For the text-containing cell, return its midpoint in [x, y] coordinate format. 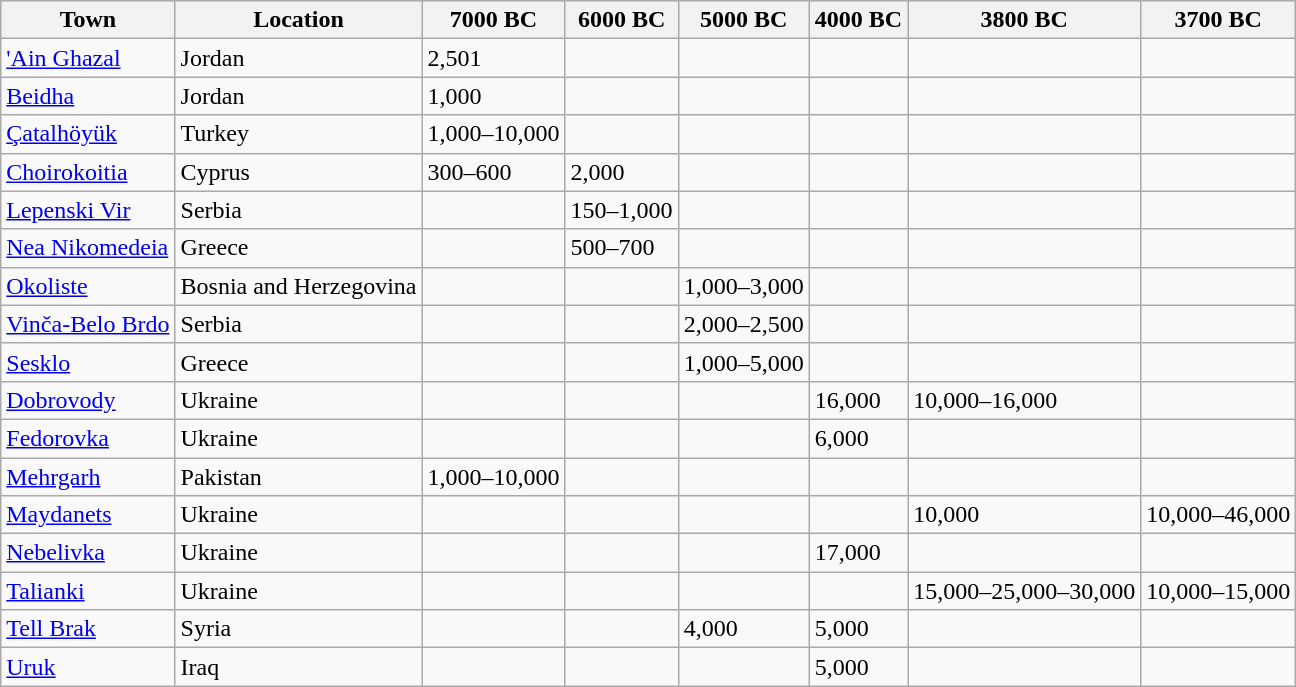
3700 BC [1218, 20]
Dobrovody [88, 400]
10,000 [1024, 515]
Vinča-Belo Brdo [88, 324]
300–600 [494, 172]
Turkey [298, 134]
Beidha [88, 96]
150–1,000 [622, 210]
Town [88, 20]
500–700 [622, 248]
Uruk [88, 667]
2,000 [622, 172]
15,000–25,000–30,000 [1024, 591]
Lepenski Vir [88, 210]
3800 BC [1024, 20]
16,000 [858, 400]
Fedorovka [88, 438]
1,000 [494, 96]
10,000–15,000 [1218, 591]
4000 BC [858, 20]
6,000 [858, 438]
Location [298, 20]
2,501 [494, 58]
Pakistan [298, 477]
Çatalhöyük [88, 134]
Okoliste [88, 286]
1,000–3,000 [744, 286]
Tell Brak [88, 629]
5000 BC [744, 20]
10,000–16,000 [1024, 400]
Nea Nikomedeia [88, 248]
Talianki [88, 591]
10,000–46,000 [1218, 515]
Bosnia and Herzegovina [298, 286]
Maydanets [88, 515]
Sesklo [88, 362]
6000 BC [622, 20]
Mehrgarh [88, 477]
1,000–5,000 [744, 362]
Cyprus [298, 172]
Nebelivka [88, 553]
Syria [298, 629]
'Ain Ghazal [88, 58]
17,000 [858, 553]
Iraq [298, 667]
2,000–2,500 [744, 324]
4,000 [744, 629]
7000 BC [494, 20]
Choirokoitia [88, 172]
